Search for the cell housing the specified text and yield its [X, Y] center coordinate. 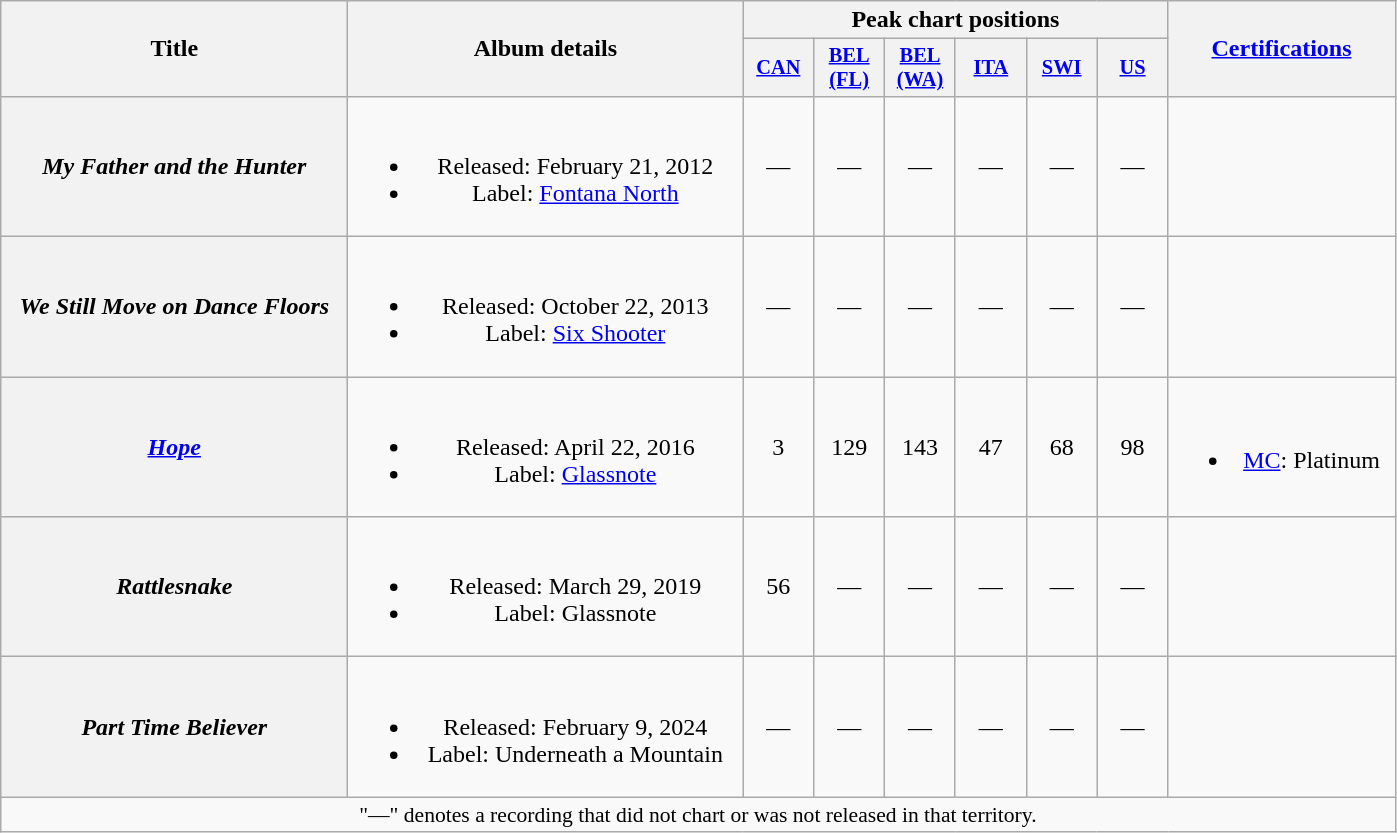
Released: March 29, 2019Label: Glassnote [546, 587]
Released: April 22, 2016Label: Glassnote [546, 447]
68 [1062, 447]
ITA [990, 68]
Title [174, 49]
Released: February 9, 2024Label: Underneath a Mountain [546, 727]
47 [990, 447]
"—" denotes a recording that did not chart or was not released in that territory. [698, 815]
Rattlesnake [174, 587]
CAN [778, 68]
SWI [1062, 68]
3 [778, 447]
My Father and the Hunter [174, 166]
MC: Platinum [1282, 447]
Released: October 22, 2013Label: Six Shooter [546, 307]
Peak chart positions [956, 20]
Released: February 21, 2012Label: Fontana North [546, 166]
Hope [174, 447]
98 [1132, 447]
Part Time Believer [174, 727]
143 [920, 447]
BEL(FL) [850, 68]
129 [850, 447]
56 [778, 587]
Certifications [1282, 49]
US [1132, 68]
We Still Move on Dance Floors [174, 307]
BEL(WA) [920, 68]
Album details [546, 49]
